Search for the cell housing the specified text and yield its [x, y] center coordinate. 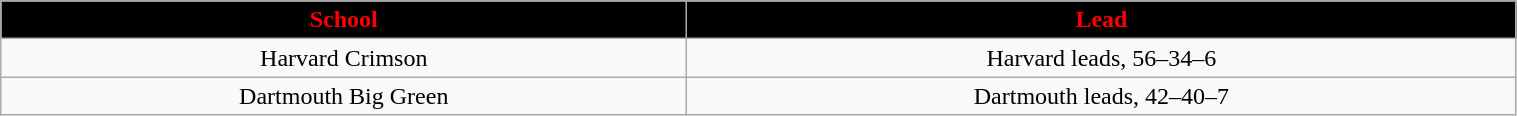
School [344, 20]
Dartmouth leads, 42–40–7 [1102, 96]
Dartmouth Big Green [344, 96]
Harvard leads, 56–34–6 [1102, 58]
Lead [1102, 20]
Harvard Crimson [344, 58]
